Search for the cell housing the specified text and yield its (X, Y) center coordinate. 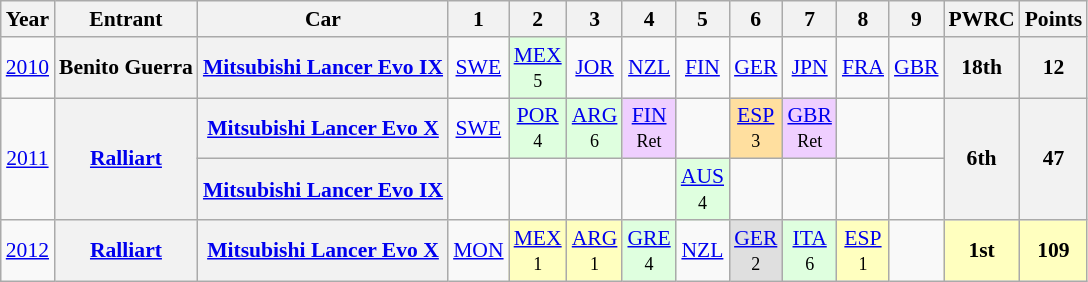
MEX1 (538, 250)
FRA (863, 68)
ESP3 (756, 128)
8 (863, 19)
2 (538, 19)
7 (810, 19)
Points (1054, 19)
18th (982, 68)
FIN (702, 68)
AUS4 (702, 190)
2010 (28, 68)
4 (648, 19)
5 (702, 19)
109 (1054, 250)
12 (1054, 68)
ESP1 (863, 250)
GBRRet (810, 128)
2012 (28, 250)
MON (478, 250)
GRE4 (648, 250)
MEX5 (538, 68)
Benito Guerra (126, 68)
Year (28, 19)
POR4 (538, 128)
ITA6 (810, 250)
Car (323, 19)
3 (595, 19)
ARG1 (595, 250)
PWRC (982, 19)
JPN (810, 68)
Entrant (126, 19)
6 (756, 19)
2011 (28, 159)
FINRet (648, 128)
9 (916, 19)
1 (478, 19)
1st (982, 250)
GER2 (756, 250)
47 (1054, 159)
ARG6 (595, 128)
6th (982, 159)
GBR (916, 68)
GER (756, 68)
JOR (595, 68)
